Capture the cell that displays the provided text and extract its (x, y) central coordinate. 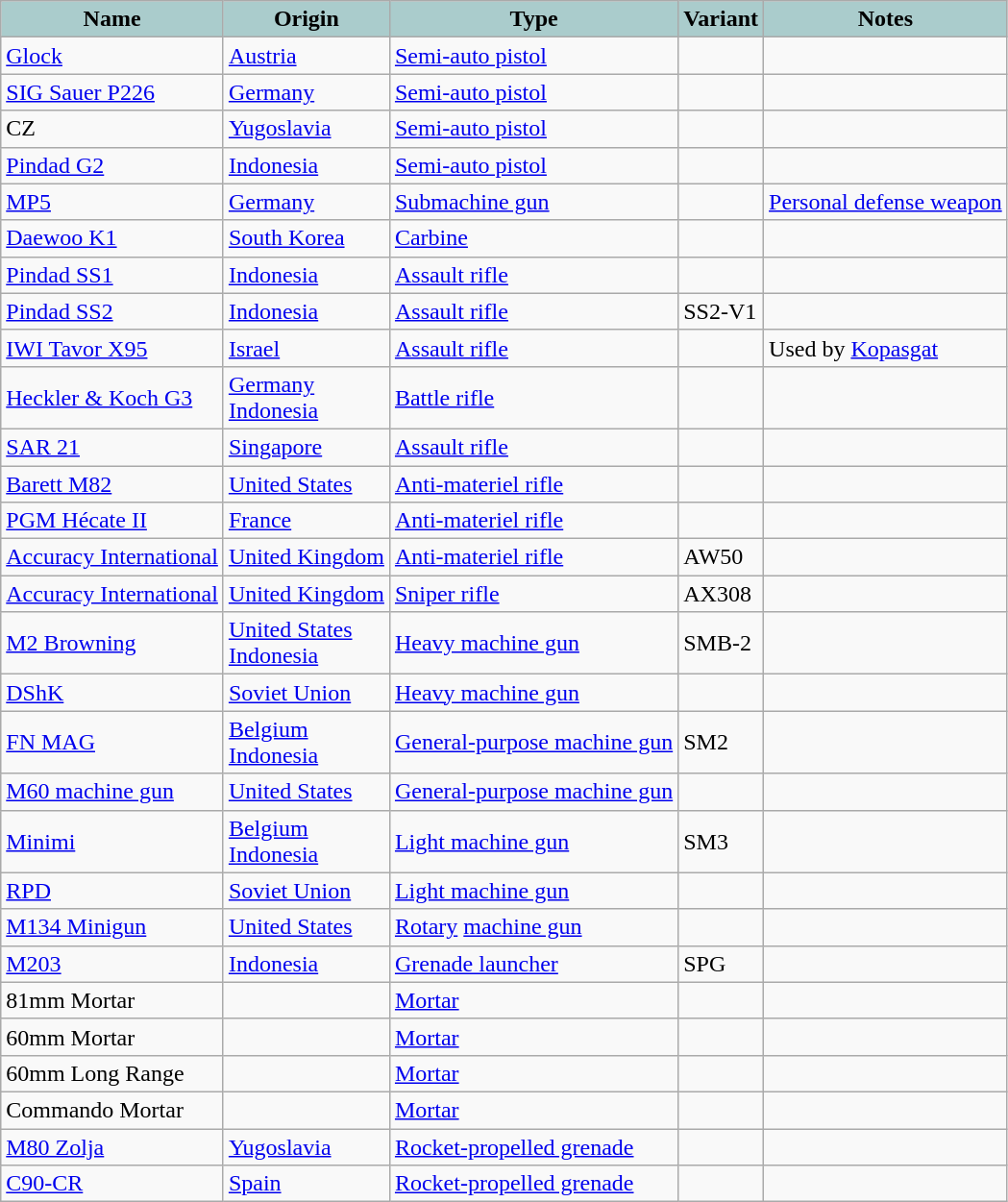
SPG (721, 964)
Commando Mortar (112, 1110)
RPD (112, 891)
IWI Tavor X95 (112, 348)
Pindad SS2 (112, 311)
M203 (112, 964)
Personal defense weapon (886, 202)
Carbine (533, 238)
Notes (886, 19)
Israel (306, 348)
AW50 (721, 557)
Singapore (306, 447)
France (306, 521)
SMB-2 (721, 644)
SAR 21 (112, 447)
60mm Long Range (112, 1073)
Submachine gun (533, 202)
Origin (306, 19)
M134 Minigun (112, 927)
Minimi (112, 842)
DShK (112, 693)
Pindad SS1 (112, 275)
Spain (306, 1184)
CZ (112, 129)
C90-CR (112, 1184)
SM3 (721, 842)
SS2-V1 (721, 311)
Heckler & Koch G3 (112, 398)
Battle rifle (533, 398)
SM2 (721, 742)
M60 machine gun (112, 792)
Used by Kopasgat (886, 348)
Barett M82 (112, 483)
Austria (306, 56)
Variant (721, 19)
United StatesIndonesia (306, 644)
SIG Sauer P226 (112, 92)
M80 Zolja (112, 1146)
FN MAG (112, 742)
Glock (112, 56)
M2 Browning (112, 644)
Pindad G2 (112, 165)
Daewoo K1 (112, 238)
Sniper rifle (533, 594)
Grenade launcher (533, 964)
Type (533, 19)
PGM Hécate II (112, 521)
81mm Mortar (112, 1000)
MP5 (112, 202)
Rotary machine gun (533, 927)
GermanyIndonesia (306, 398)
AX308 (721, 594)
South Korea (306, 238)
Name (112, 19)
60mm Mortar (112, 1037)
